Determine the (X, Y) coordinate at the center of the cell enclosing the given text.  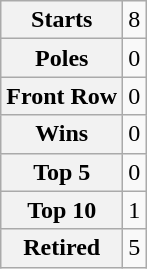
Poles (62, 58)
Front Row (62, 96)
1 (134, 210)
Retired (62, 248)
Starts (62, 20)
Top 5 (62, 172)
Top 10 (62, 210)
8 (134, 20)
5 (134, 248)
Wins (62, 134)
